Capture the cell that displays the provided text and extract its [X, Y] central coordinate. 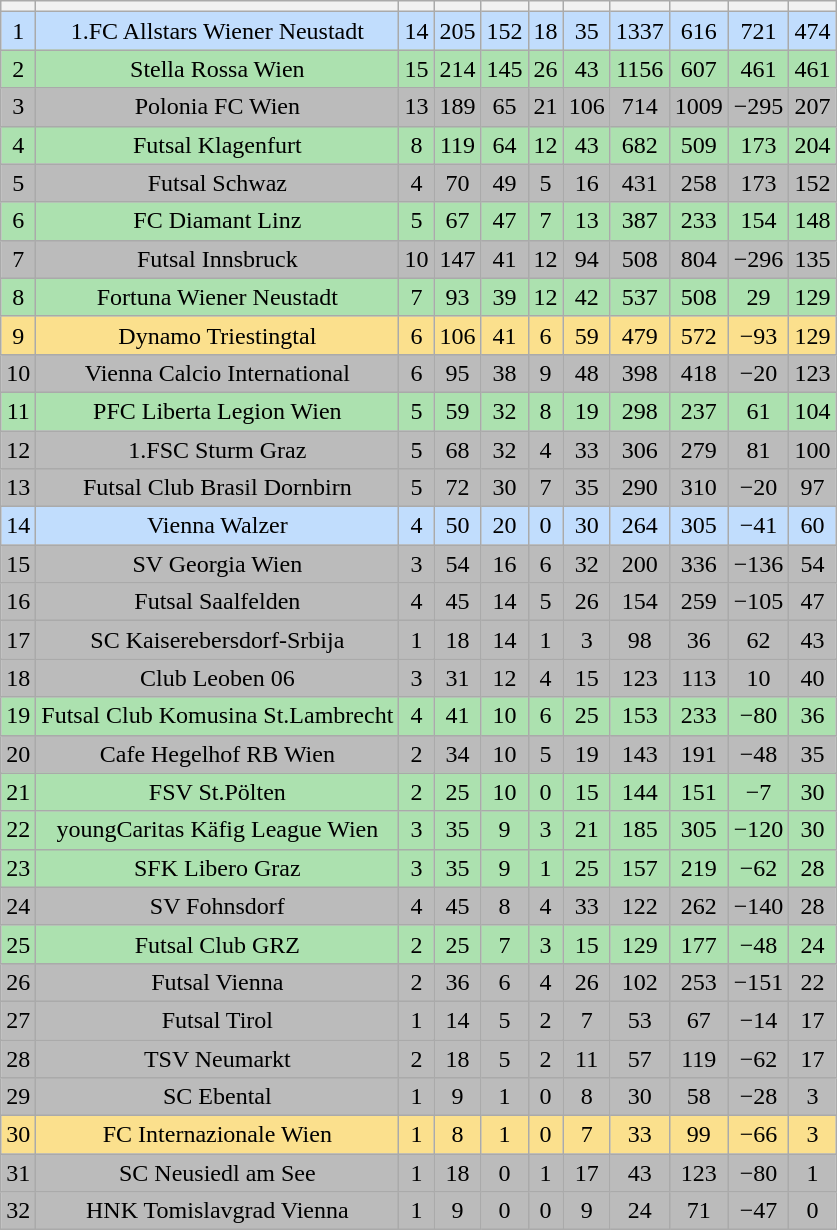
572 [698, 335]
97 [812, 488]
682 [640, 145]
151 [698, 792]
237 [698, 411]
40 [812, 678]
94 [586, 259]
Futsal Tirol [218, 1020]
62 [758, 640]
27 [18, 1020]
147 [458, 259]
509 [698, 145]
23 [18, 868]
607 [698, 69]
122 [640, 906]
49 [504, 183]
−66 [758, 1135]
219 [698, 868]
93 [458, 297]
−105 [758, 602]
431 [640, 183]
135 [812, 259]
102 [640, 982]
−93 [758, 335]
−140 [758, 906]
Stella Rossa Wien [218, 69]
1156 [640, 69]
1.FC Allstars Wiener Neustadt [218, 31]
−28 [758, 1097]
50 [458, 526]
Futsal Schwaz [218, 183]
−120 [758, 830]
71 [698, 1211]
200 [640, 564]
−151 [758, 982]
60 [812, 526]
Futsal Club Brasil Dornbirn [218, 488]
48 [586, 373]
253 [698, 982]
61 [758, 411]
418 [698, 373]
262 [698, 906]
SFK Libero Graz [218, 868]
99 [698, 1135]
143 [640, 754]
−296 [758, 259]
189 [458, 107]
306 [640, 449]
113 [698, 678]
Vienna Calcio International [218, 373]
Futsal Klagenfurt [218, 145]
1337 [640, 31]
42 [586, 297]
Vienna Walzer [218, 526]
214 [458, 69]
104 [812, 411]
721 [758, 31]
SC Neusiedl am See [218, 1173]
57 [640, 1059]
479 [640, 335]
58 [698, 1097]
191 [698, 754]
144 [640, 792]
FC Diamant Linz [218, 221]
537 [640, 297]
Futsal Club GRZ [218, 944]
616 [698, 31]
PFC Liberta Legion Wien [218, 411]
64 [504, 145]
−136 [758, 564]
Futsal Saalfelden [218, 602]
34 [458, 754]
SC Kaiserebersdorf-Srbija [218, 640]
Dynamo Triestingtal [218, 335]
204 [812, 145]
310 [698, 488]
1.FSC Sturm Graz [218, 449]
148 [812, 221]
258 [698, 183]
98 [640, 640]
−7 [758, 792]
259 [698, 602]
53 [640, 1020]
264 [640, 526]
Futsal Innsbruck [218, 259]
−14 [758, 1020]
Cafe Hegelhof RB Wien [218, 754]
207 [812, 107]
1009 [698, 107]
387 [640, 221]
65 [504, 107]
177 [698, 944]
145 [504, 69]
SC Ebental [218, 1097]
804 [698, 259]
153 [640, 716]
185 [640, 830]
95 [458, 373]
Fortuna Wiener Neustadt [218, 297]
72 [458, 488]
157 [640, 868]
HNK Tomislavgrad Vienna [218, 1211]
youngCaritas Käfig League Wien [218, 830]
279 [698, 449]
Club Leoben 06 [218, 678]
FC Internazionale Wien [218, 1135]
298 [640, 411]
398 [640, 373]
TSV Neumarkt [218, 1059]
336 [698, 564]
SV Georgia Wien [218, 564]
205 [458, 31]
38 [504, 373]
Futsal Vienna [218, 982]
−295 [758, 107]
SV Fohnsdorf [218, 906]
−41 [758, 526]
81 [758, 449]
Polonia FC Wien [218, 107]
39 [504, 297]
70 [458, 183]
714 [640, 107]
474 [812, 31]
290 [640, 488]
68 [458, 449]
Futsal Club Komusina St.Lambrecht [218, 716]
100 [812, 449]
FSV St.Pölten [218, 792]
−47 [758, 1211]
